Locate the cell with the specified text and output its (X, Y) center coordinate. 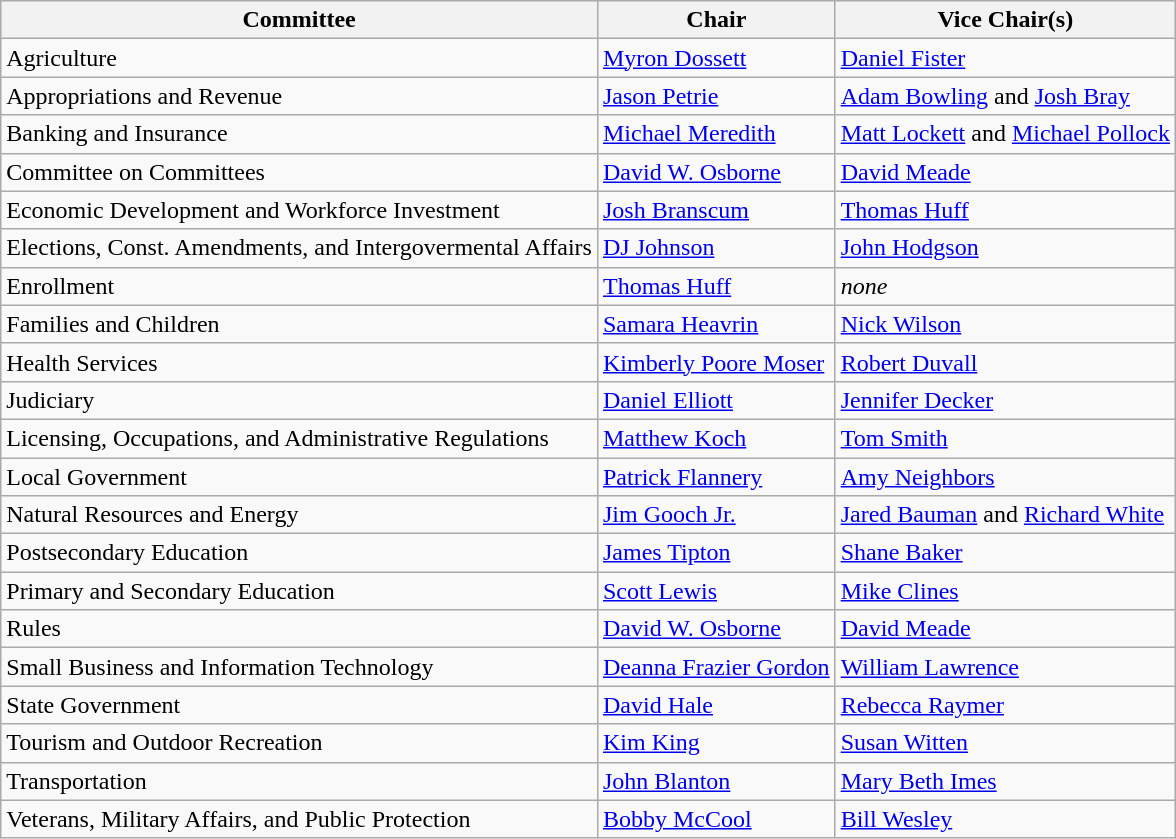
Enrollment (300, 286)
Transportation (300, 781)
Mike Clines (1005, 591)
Adam Bowling and Josh Bray (1005, 96)
Judiciary (300, 400)
Robert Duvall (1005, 362)
Daniel Elliott (716, 400)
Agriculture (300, 58)
Mary Beth Imes (1005, 781)
Small Business and Information Technology (300, 667)
David Hale (716, 705)
Samara Heavrin (716, 324)
Deanna Frazier Gordon (716, 667)
William Lawrence (1005, 667)
Primary and Secondary Education (300, 591)
Jason Petrie (716, 96)
John Hodgson (1005, 248)
Health Services (300, 362)
Local Government (300, 477)
Nick Wilson (1005, 324)
Natural Resources and Energy (300, 515)
James Tipton (716, 553)
Committee on Committees (300, 172)
Rules (300, 629)
Jim Gooch Jr. (716, 515)
Patrick Flannery (716, 477)
Appropriations and Revenue (300, 96)
Kimberly Poore Moser (716, 362)
Michael Meredith (716, 134)
Chair (716, 20)
Matt Lockett and Michael Pollock (1005, 134)
DJ Johnson (716, 248)
Amy Neighbors (1005, 477)
Rebecca Raymer (1005, 705)
State Government (300, 705)
none (1005, 286)
Jennifer Decker (1005, 400)
Shane Baker (1005, 553)
Susan Witten (1005, 743)
Banking and Insurance (300, 134)
Scott Lewis (716, 591)
Kim King (716, 743)
Jared Bauman and Richard White (1005, 515)
Vice Chair(s) (1005, 20)
Families and Children (300, 324)
Josh Branscum (716, 210)
Myron Dossett (716, 58)
Tom Smith (1005, 438)
John Blanton (716, 781)
Veterans, Military Affairs, and Public Protection (300, 819)
Daniel Fister (1005, 58)
Economic Development and Workforce Investment (300, 210)
Committee (300, 20)
Bobby McCool (716, 819)
Bill Wesley (1005, 819)
Elections, Const. Amendments, and Intergovermental Affairs (300, 248)
Matthew Koch (716, 438)
Licensing, Occupations, and Administrative Regulations (300, 438)
Tourism and Outdoor Recreation (300, 743)
Postsecondary Education (300, 553)
